Return the [x, y] coordinate for the center point of the cell that contains the specified text.  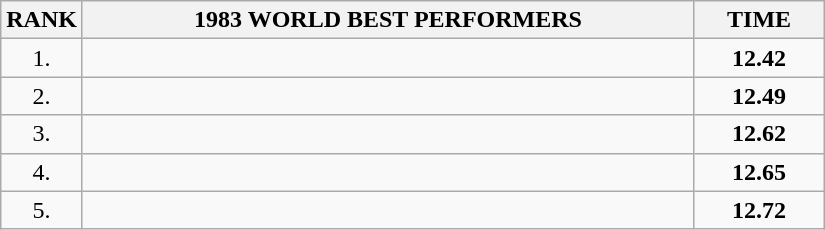
TIME [760, 20]
12.62 [760, 134]
12.72 [760, 210]
12.65 [760, 172]
3. [42, 134]
1. [42, 58]
12.42 [760, 58]
5. [42, 210]
1983 WORLD BEST PERFORMERS [388, 20]
RANK [42, 20]
12.49 [760, 96]
2. [42, 96]
4. [42, 172]
